Provide the (x, y) coordinate of the cell's center where the given text is located.  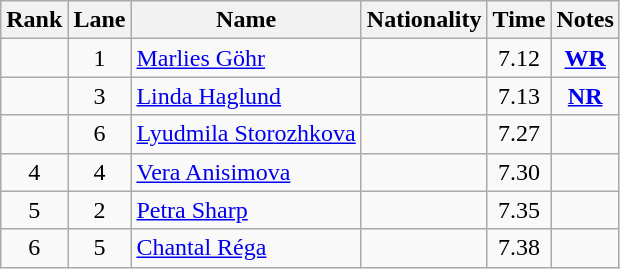
Notes (585, 20)
Chantal Réga (246, 248)
Linda Haglund (246, 96)
3 (100, 96)
7.13 (519, 96)
Time (519, 20)
7.27 (519, 134)
Name (246, 20)
Vera Anisimova (246, 172)
NR (585, 96)
Lyudmila Storozhkova (246, 134)
WR (585, 58)
7.35 (519, 210)
Rank (34, 20)
Lane (100, 20)
Petra Sharp (246, 210)
7.30 (519, 172)
2 (100, 210)
Nationality (424, 20)
Marlies Göhr (246, 58)
7.38 (519, 248)
7.12 (519, 58)
1 (100, 58)
